Pinpoint the cell where the given text exists, returning its (x, y) midpoint coordinate. 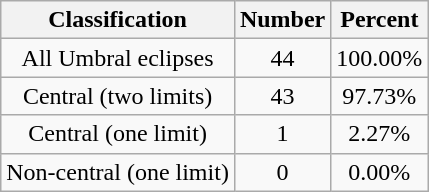
Number (282, 20)
Non-central (one limit) (118, 172)
Central (two limits) (118, 96)
0 (282, 172)
1 (282, 134)
0.00% (380, 172)
2.27% (380, 134)
Classification (118, 20)
43 (282, 96)
44 (282, 58)
Central (one limit) (118, 134)
100.00% (380, 58)
Percent (380, 20)
All Umbral eclipses (118, 58)
97.73% (380, 96)
